Return [X, Y] of the center of cell containing provided text 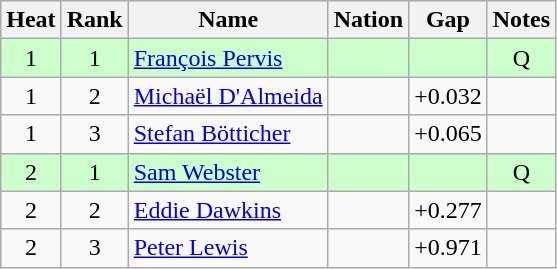
+0.065 [448, 134]
+0.277 [448, 210]
Peter Lewis [228, 248]
Eddie Dawkins [228, 210]
Name [228, 20]
Stefan Bötticher [228, 134]
Gap [448, 20]
Nation [368, 20]
+0.032 [448, 96]
Notes [521, 20]
Sam Webster [228, 172]
François Pervis [228, 58]
+0.971 [448, 248]
Michaël D'Almeida [228, 96]
Rank [94, 20]
Heat [31, 20]
